Return [x, y] of the center of cell containing provided text 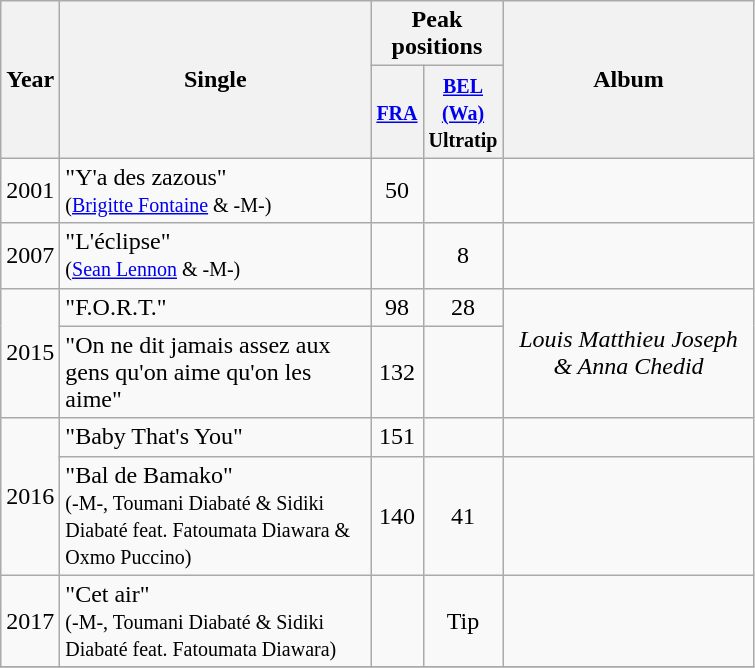
8 [463, 256]
Louis Matthieu Joseph & Anna Chedid [628, 353]
2007 [30, 256]
"Bal de Bamako" (-M-, Toumani Diabaté & Sidiki Diabaté feat. Fatoumata Diawara & Oxmo Puccino) [216, 516]
Year [30, 80]
2015 [30, 353]
"Y'a des zazous"(Brigitte Fontaine & -M-) [216, 190]
Tip [463, 621]
Album [628, 80]
"F.O.R.T." [216, 307]
132 [397, 372]
50 [397, 190]
2001 [30, 190]
2016 [30, 496]
"Cet air"(-M-, Toumani Diabaté & Sidiki Diabaté feat. Fatoumata Diawara) [216, 621]
2017 [30, 621]
"Baby That's You" [216, 437]
41 [463, 516]
Single [216, 80]
151 [397, 437]
"On ne dit jamais assez aux gens qu'on aime qu'on les aime" [216, 372]
"L'éclipse" (Sean Lennon & -M-) [216, 256]
BEL (Wa)Ultratip [463, 112]
98 [397, 307]
Peak positions [437, 34]
28 [463, 307]
FRA [397, 112]
140 [397, 516]
